From the cell containing the given text, extract its center point as (x, y) coordinate. 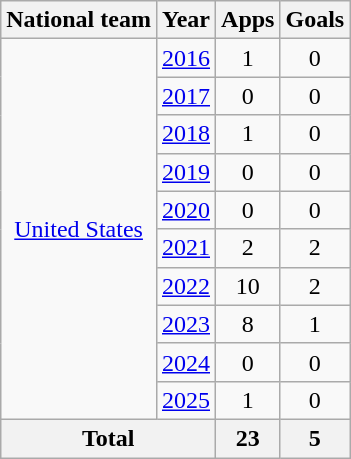
2023 (186, 324)
10 (248, 286)
Total (108, 438)
2017 (186, 96)
National team (79, 20)
Apps (248, 20)
2022 (186, 286)
2024 (186, 362)
2021 (186, 248)
United States (79, 230)
2016 (186, 58)
23 (248, 438)
2018 (186, 134)
2020 (186, 210)
2019 (186, 172)
5 (315, 438)
8 (248, 324)
Goals (315, 20)
Year (186, 20)
2025 (186, 400)
